From the cell containing the given text, extract its center point as (x, y) coordinate. 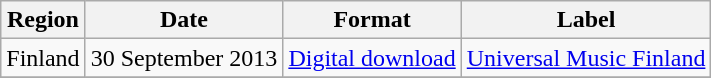
Universal Music Finland (586, 58)
Date (184, 20)
Region (43, 20)
Digital download (372, 58)
30 September 2013 (184, 58)
Format (372, 20)
Label (586, 20)
Finland (43, 58)
